Find where the given text appears and provide that cell's center as (x, y) coordinate. 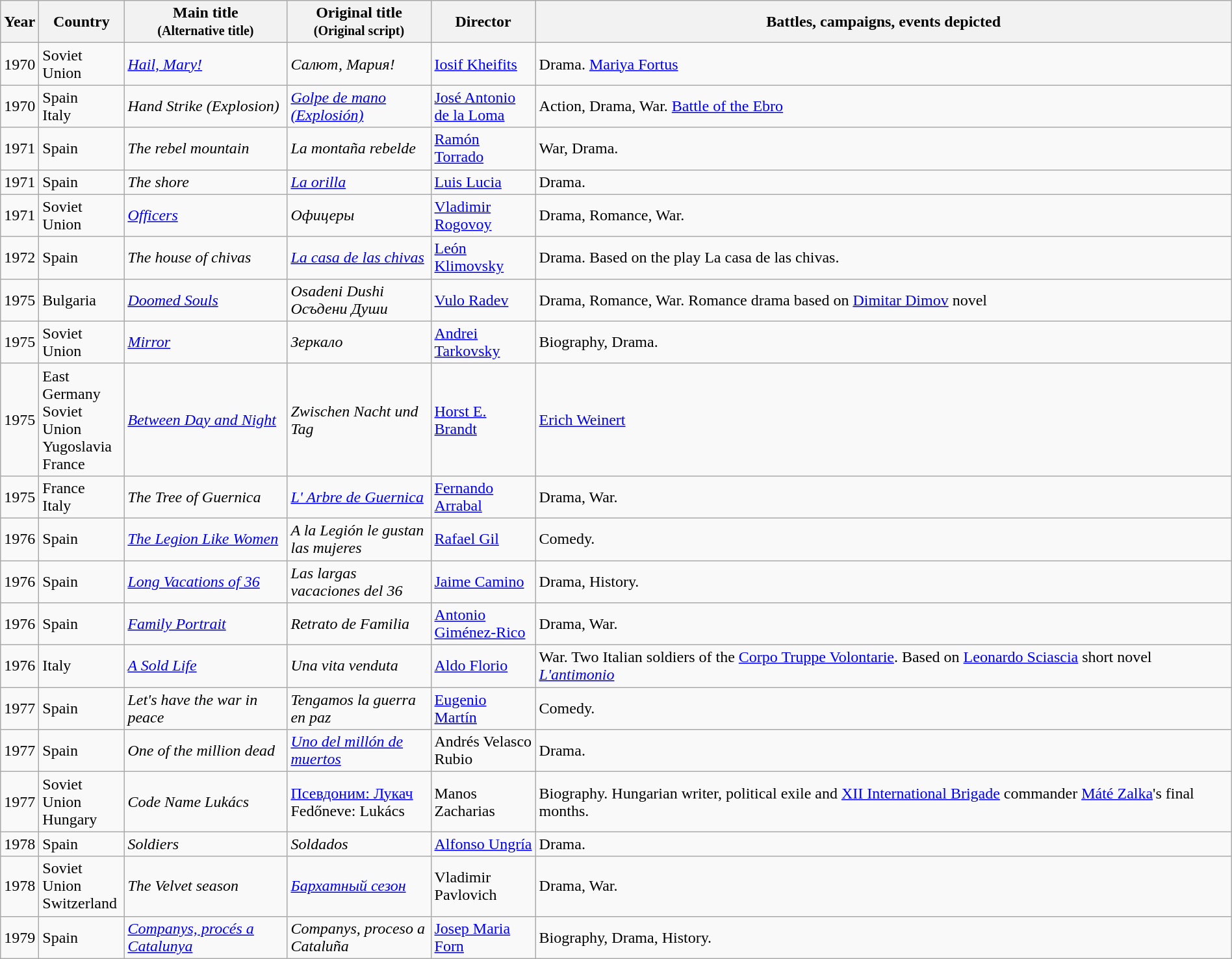
Andrés Velasco Rubio (483, 751)
Vulo Radev (483, 300)
Italy (82, 667)
1979 (19, 937)
Doomed Souls (205, 300)
Battles, campaigns, events depicted (884, 22)
Una vita venduta (359, 667)
Country (82, 22)
Бархатный сезон (359, 886)
Golpe de mano (Explosión) (359, 107)
FranceItaly (82, 496)
Code Name Lukács (205, 802)
East GermanySoviet UnionYugoslaviaFrance (82, 420)
Josep Maria Forn (483, 937)
The Velvet season (205, 886)
Hand Strike (Explosion) (205, 107)
La casa de las chivas (359, 257)
Vladimir Pavlovich (483, 886)
The house of chivas (205, 257)
Jaime Camino (483, 581)
A Sold Life (205, 667)
The Legion Like Women (205, 539)
Antonio Giménez-Rico (483, 624)
Las largas vacaciones del 36 (359, 581)
Soviet UnionSwitzerland (82, 886)
Zwischen Nacht und Tag (359, 420)
Mirror (205, 342)
Osadeni DushiОсъдени Души (359, 300)
Drama. Based on the play La casa de las chivas. (884, 257)
Ramón Torrado (483, 148)
Soldados (359, 844)
Retrato de Familia (359, 624)
Biography, Drama, History. (884, 937)
Зеркало (359, 342)
Fernando Arrabal (483, 496)
Офицеры (359, 216)
Original title(Original script) (359, 22)
Aldo Florio (483, 667)
A la Legión le gustan las mujeres (359, 539)
Companys, procés a Catalunya (205, 937)
León Klimovsky (483, 257)
Bulgaria (82, 300)
Tengamos la guerra en paz (359, 708)
Manos Zacharias (483, 802)
1972 (19, 257)
Салют, Мария! (359, 64)
Iosif Kheifits (483, 64)
Year (19, 22)
The rebel mountain (205, 148)
Horst E. Brandt (483, 420)
Drama, Romance, War. Romance drama based on Dimitar Dimov novel (884, 300)
Family Portrait (205, 624)
Biography. Hungarian writer, political exile and XII International Brigade commander Máté Zalka's final months. (884, 802)
Andrei Tarkovsky (483, 342)
War, Drama. (884, 148)
The shore (205, 182)
Псевдоним: ЛукачFedőneve: Lukács (359, 802)
Biography, Drama. (884, 342)
SpainItaly (82, 107)
Long Vacations of 36 (205, 581)
Soldiers (205, 844)
Officers (205, 216)
La montaña rebelde (359, 148)
The Tree of Guernica (205, 496)
Erich Weinert (884, 420)
War. Two Italian soldiers of the Corpo Truppe Volontarie. Based on Leonardo Sciascia short novel L'antimonio (884, 667)
Companys, proceso a Cataluña (359, 937)
Drama, History. (884, 581)
José Antonio de la Loma (483, 107)
Between Day and Night (205, 420)
Let's have the war in peace (205, 708)
Drama, Romance, War. (884, 216)
Director (483, 22)
La orilla (359, 182)
L' Arbre de Guernica (359, 496)
Eugenio Martín (483, 708)
Uno del millón de muertos (359, 751)
Main title(Alternative title) (205, 22)
Alfonso Ungría (483, 844)
Rafael Gil (483, 539)
Vladimir Rogovoy (483, 216)
Drama. Mariya Fortus (884, 64)
Hail, Mary! (205, 64)
One of the million dead (205, 751)
Action, Drama, War. Battle of the Ebro (884, 107)
Soviet UnionHungary (82, 802)
Luis Lucia (483, 182)
